Find where the given text appears and provide that cell's center as (x, y) coordinate. 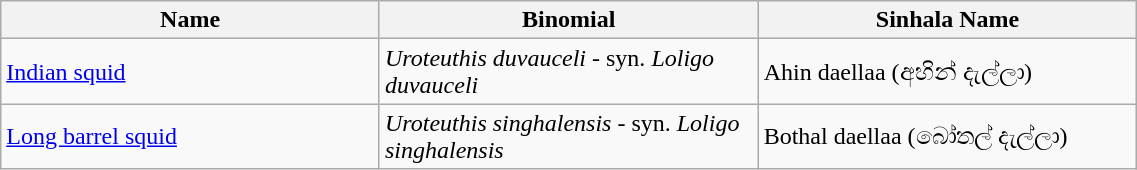
Uroteuthis duvauceli - syn. Loligo duvauceli (568, 72)
Bothal daellaa (බෝතල් දැල්ලා) (948, 136)
Sinhala Name (948, 20)
Name (190, 20)
Ahin daellaa (අහින් දැල්ලා) (948, 72)
Long barrel squid (190, 136)
Binomial (568, 20)
Uroteuthis singhalensis - syn. Loligo singhalensis (568, 136)
Indian squid (190, 72)
